Pinpoint the cell where the given text exists, returning its (x, y) midpoint coordinate. 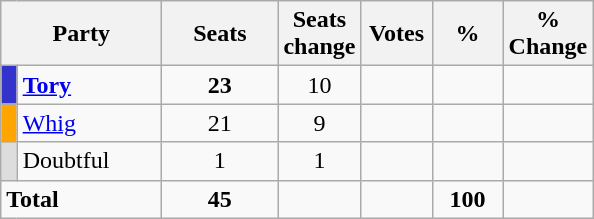
23 (220, 85)
Seats change (320, 34)
Whig (90, 123)
% (468, 34)
9 (320, 123)
Party (82, 34)
Seats (220, 34)
Tory (90, 85)
Doubtful (90, 161)
% Change (548, 34)
10 (320, 85)
45 (220, 199)
Votes (396, 34)
21 (220, 123)
100 (468, 199)
Total (82, 199)
